Return the (x, y) coordinate for the center point of the cell that contains the specified text.  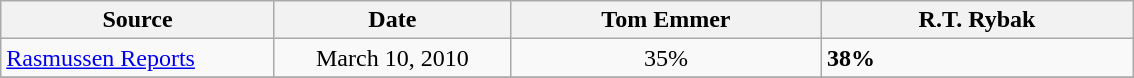
Source (138, 20)
Date (392, 20)
R.T. Rybak (976, 20)
35% (666, 58)
38% (976, 58)
March 10, 2010 (392, 58)
Tom Emmer (666, 20)
Rasmussen Reports (138, 58)
